Locate the cell with the specified text and output its (x, y) center coordinate. 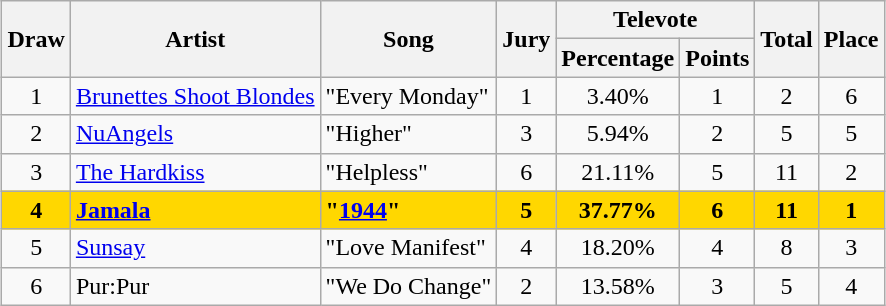
Place (851, 39)
Artist (195, 39)
18.20% (618, 248)
Brunettes Shoot Blondes (195, 96)
3.40% (618, 96)
Televote (656, 20)
Jamala (195, 210)
13.58% (618, 286)
8 (787, 248)
"1944" (408, 210)
"Every Monday" (408, 96)
Percentage (618, 58)
21.11% (618, 172)
37.77% (618, 210)
Draw (36, 39)
5.94% (618, 134)
Total (787, 39)
"Helpless" (408, 172)
"We Do Change" (408, 286)
Pur:Pur (195, 286)
Jury (526, 39)
Points (718, 58)
NuAngels (195, 134)
The Hardkiss (195, 172)
"Higher" (408, 134)
Song (408, 39)
Sunsay (195, 248)
"Love Manifest" (408, 248)
